Extract the (x, y) coordinate from the center of the cell holding the provided text.  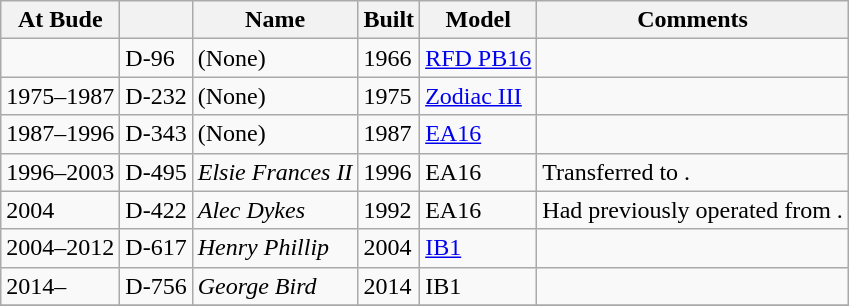
RFD PB16 (478, 58)
1996–2003 (60, 172)
2004–2012 (60, 248)
1987 (389, 134)
1987–1996 (60, 134)
2014– (60, 286)
Comments (693, 20)
Alec Dykes (275, 210)
At Bude (60, 20)
2014 (389, 286)
D-96 (156, 58)
D-343 (156, 134)
Built (389, 20)
1966 (389, 58)
1992 (389, 210)
Model (478, 20)
1975–1987 (60, 96)
Transferred to . (693, 172)
D-617 (156, 248)
D-232 (156, 96)
George Bird (275, 286)
1975 (389, 96)
Had previously operated from . (693, 210)
D-756 (156, 286)
D-495 (156, 172)
Zodiac III (478, 96)
Name (275, 20)
1996 (389, 172)
Elsie Frances II (275, 172)
D-422 (156, 210)
Henry Phillip (275, 248)
